Locate the cell with the specified text and output its (X, Y) center coordinate. 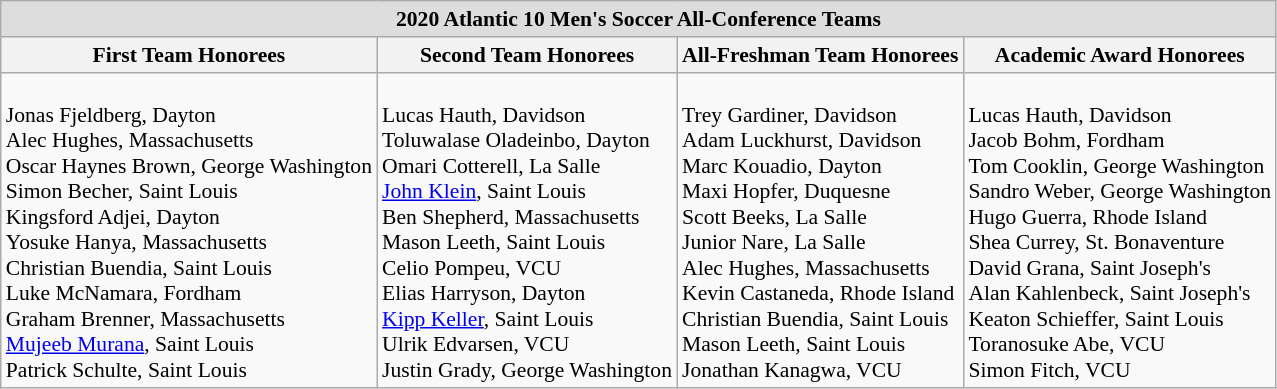
First Team Honorees (189, 55)
Academic Award Honorees (1120, 55)
All-Freshman Team Honorees (820, 55)
Second Team Honorees (527, 55)
2020 Atlantic 10 Men's Soccer All-Conference Teams (638, 19)
